Locate the cell with the specified text and output its [X, Y] center coordinate. 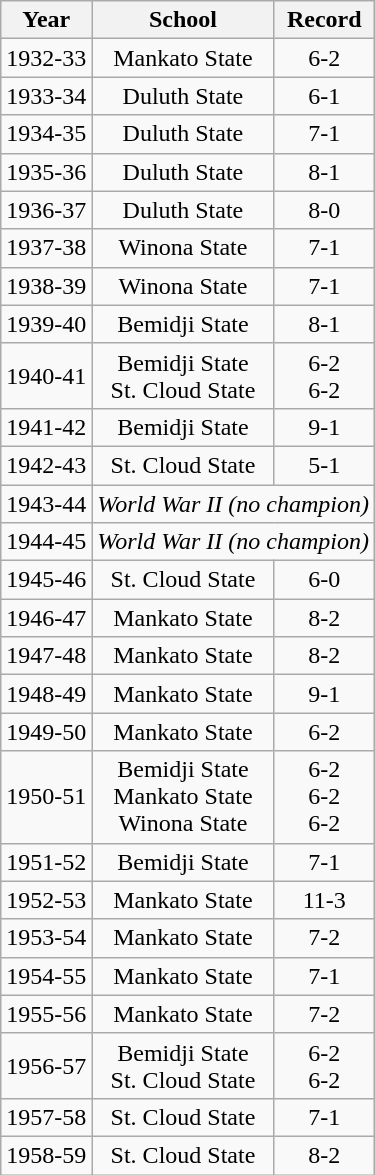
1948-49 [46, 694]
1941-42 [46, 427]
1944-45 [46, 542]
1934-35 [46, 134]
1952-53 [46, 900]
Bemidji StateMankato StateWinona State [183, 797]
1939-40 [46, 324]
Record [324, 20]
11-3 [324, 900]
1938-39 [46, 286]
1935-36 [46, 172]
6-0 [324, 580]
5-1 [324, 465]
1949-50 [46, 732]
1956-57 [46, 1066]
1955-56 [46, 1014]
1933-34 [46, 96]
1932-33 [46, 58]
1953-54 [46, 938]
1947-48 [46, 656]
1936-37 [46, 210]
1937-38 [46, 248]
1940-41 [46, 376]
1950-51 [46, 797]
1943-44 [46, 503]
School [183, 20]
8-0 [324, 210]
6-26-26-2 [324, 797]
Year [46, 20]
6-1 [324, 96]
1942-43 [46, 465]
1946-47 [46, 618]
1945-46 [46, 580]
1951-52 [46, 862]
1954-55 [46, 976]
1958-59 [46, 1155]
1957-58 [46, 1117]
